Scan for the cell matching the given text and deliver its (X, Y) coordinate at center. 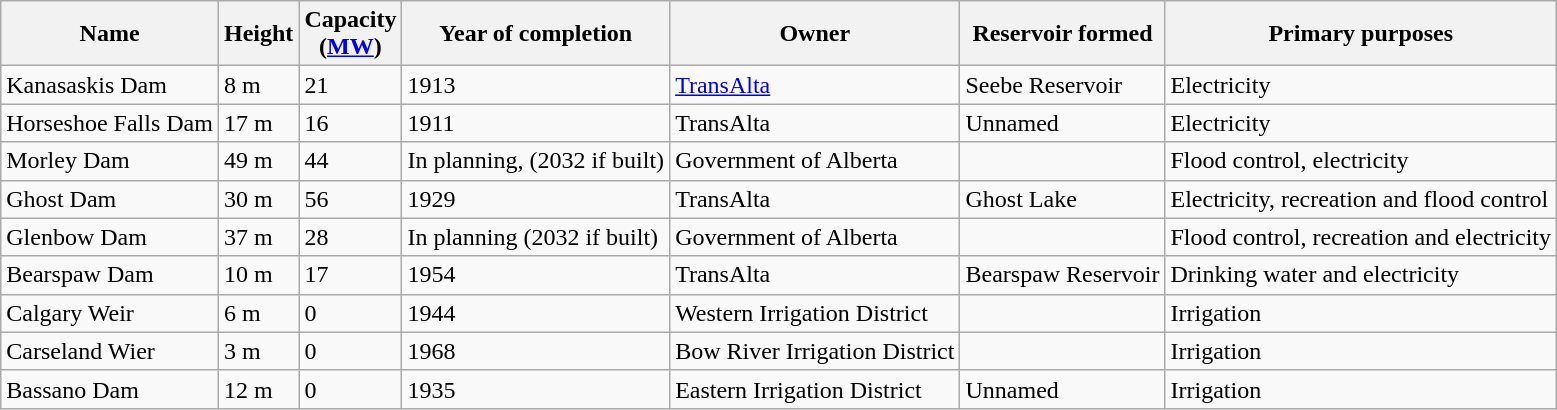
Drinking water and electricity (1361, 275)
17 m (258, 123)
Eastern Irrigation District (815, 389)
In planning (2032 if built) (536, 237)
Carseland Wier (110, 351)
30 m (258, 199)
Height (258, 34)
28 (350, 237)
16 (350, 123)
1913 (536, 85)
Reservoir formed (1062, 34)
Electricity, recreation and flood control (1361, 199)
3 m (258, 351)
Capacity(MW) (350, 34)
Name (110, 34)
Seebe Reservoir (1062, 85)
In planning, (2032 if built) (536, 161)
Ghost Dam (110, 199)
Ghost Lake (1062, 199)
Year of completion (536, 34)
10 m (258, 275)
Flood control, electricity (1361, 161)
Glenbow Dam (110, 237)
Flood control, recreation and electricity (1361, 237)
Bassano Dam (110, 389)
1968 (536, 351)
49 m (258, 161)
1911 (536, 123)
Western Irrigation District (815, 313)
17 (350, 275)
21 (350, 85)
12 m (258, 389)
Horseshoe Falls Dam (110, 123)
1935 (536, 389)
6 m (258, 313)
1929 (536, 199)
Bearspaw Reservoir (1062, 275)
Owner (815, 34)
44 (350, 161)
1954 (536, 275)
Kanasaskis Dam (110, 85)
8 m (258, 85)
Primary purposes (1361, 34)
37 m (258, 237)
56 (350, 199)
Bow River Irrigation District (815, 351)
Morley Dam (110, 161)
1944 (536, 313)
Bearspaw Dam (110, 275)
Calgary Weir (110, 313)
